Pinpoint the cell where the given text exists, returning its (x, y) midpoint coordinate. 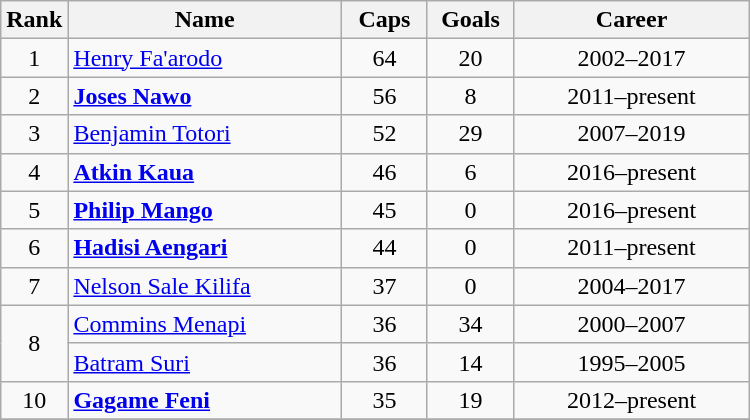
Philip Mango (205, 210)
1 (34, 58)
Atkin Kaua (205, 172)
Batram Suri (205, 362)
Commins Menapi (205, 324)
Caps (384, 20)
2012–present (632, 400)
29 (470, 134)
7 (34, 286)
45 (384, 210)
34 (470, 324)
Career (632, 20)
Goals (470, 20)
Nelson Sale Kilifa (205, 286)
37 (384, 286)
4 (34, 172)
Joses Nawo (205, 96)
Rank (34, 20)
Name (205, 20)
Gagame Feni (205, 400)
14 (470, 362)
2 (34, 96)
2004–2017 (632, 286)
44 (384, 248)
Henry Fa'arodo (205, 58)
35 (384, 400)
20 (470, 58)
10 (34, 400)
2002–2017 (632, 58)
1995–2005 (632, 362)
2000–2007 (632, 324)
3 (34, 134)
2007–2019 (632, 134)
19 (470, 400)
46 (384, 172)
Benjamin Totori (205, 134)
5 (34, 210)
Hadisi Aengari (205, 248)
64 (384, 58)
56 (384, 96)
52 (384, 134)
